Search for the cell housing the specified text and yield its (X, Y) center coordinate. 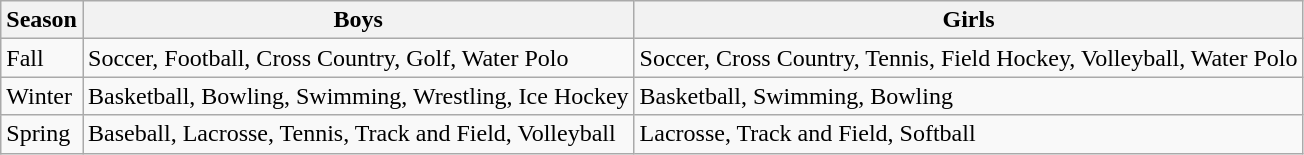
Boys (358, 20)
Season (42, 20)
Winter (42, 96)
Baseball, Lacrosse, Tennis, Track and Field, Volleyball (358, 134)
Soccer, Cross Country, Tennis, Field Hockey, Volleyball, Water Polo (968, 58)
Basketball, Bowling, Swimming, Wrestling, Ice Hockey (358, 96)
Soccer, Football, Cross Country, Golf, Water Polo (358, 58)
Lacrosse, Track and Field, Softball (968, 134)
Girls (968, 20)
Spring (42, 134)
Basketball, Swimming, Bowling (968, 96)
Fall (42, 58)
